Output the (x, y) coordinate of the center of the cell containing the given text.  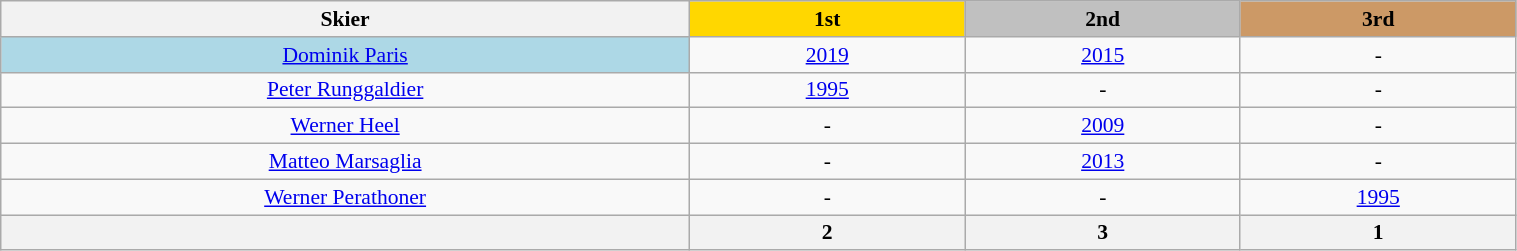
2nd (1102, 19)
2015 (1102, 55)
3rd (1378, 19)
Werner Heel (346, 126)
Dominik Paris (346, 55)
2019 (828, 55)
2013 (1102, 162)
2009 (1102, 126)
1st (828, 19)
Werner Perathoner (346, 197)
Peter Runggaldier (346, 90)
Matteo Marsaglia (346, 162)
3 (1102, 233)
1 (1378, 233)
2 (828, 233)
Skier (346, 19)
